Extract the [X, Y] coordinate from the center of the cell holding the provided text.  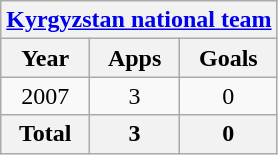
Year [46, 58]
Goals [229, 58]
Kyrgyzstan national team [139, 20]
Apps [135, 58]
2007 [46, 96]
Total [46, 134]
